Capture the cell that displays the provided text and extract its [x, y] central coordinate. 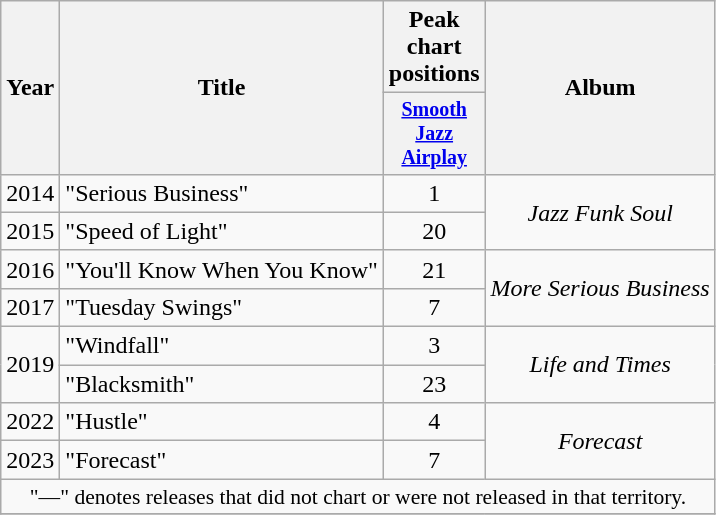
Title [222, 88]
2019 [30, 365]
20 [434, 231]
23 [434, 384]
Smooth JazzAirplay [434, 134]
"Windfall" [222, 346]
"Tuesday Swings" [222, 307]
"You'll Know When You Know" [222, 269]
2015 [30, 231]
2022 [30, 422]
Peak chart positions [434, 47]
4 [434, 422]
2023 [30, 460]
Life and Times [600, 365]
Forecast [600, 441]
1 [434, 193]
2017 [30, 307]
2016 [30, 269]
3 [434, 346]
2014 [30, 193]
Album [600, 88]
"Blacksmith" [222, 384]
Year [30, 88]
Jazz Funk Soul [600, 212]
More Serious Business [600, 288]
"Speed of Light" [222, 231]
"Forecast" [222, 460]
21 [434, 269]
"—" denotes releases that did not chart or were not released in that territory. [358, 497]
"Serious Business" [222, 193]
"Hustle" [222, 422]
